Identify which cell holds the provided text, then report its [X, Y] central coordinate. 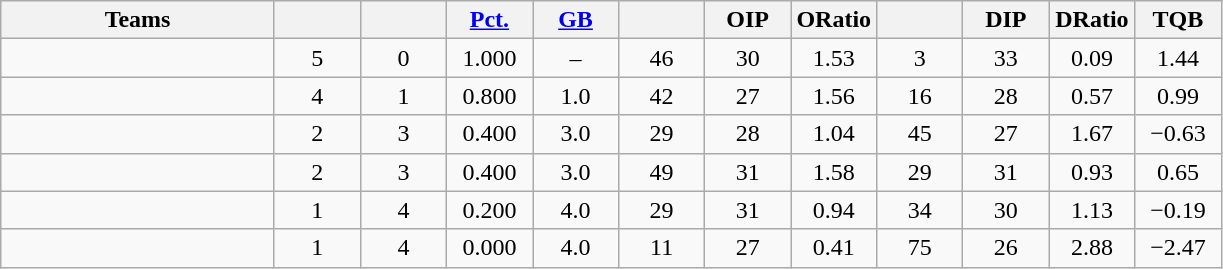
45 [920, 134]
0.200 [489, 210]
33 [1006, 58]
34 [920, 210]
2.88 [1092, 248]
TQB [1178, 20]
0.93 [1092, 172]
1.13 [1092, 210]
1.53 [834, 58]
42 [662, 96]
0.57 [1092, 96]
ORatio [834, 20]
16 [920, 96]
– [575, 58]
GB [575, 20]
0.800 [489, 96]
Pct. [489, 20]
−0.63 [1178, 134]
Teams [138, 20]
−2.47 [1178, 248]
11 [662, 248]
0.000 [489, 248]
0 [403, 58]
1.67 [1092, 134]
0.41 [834, 248]
0.99 [1178, 96]
1.56 [834, 96]
1.000 [489, 58]
DRatio [1092, 20]
26 [1006, 248]
49 [662, 172]
1.0 [575, 96]
1.04 [834, 134]
−0.19 [1178, 210]
0.65 [1178, 172]
5 [317, 58]
46 [662, 58]
0.94 [834, 210]
1.58 [834, 172]
DIP [1006, 20]
75 [920, 248]
0.09 [1092, 58]
OIP [748, 20]
1.44 [1178, 58]
